Output the [X, Y] coordinate of the center of the cell containing the given text.  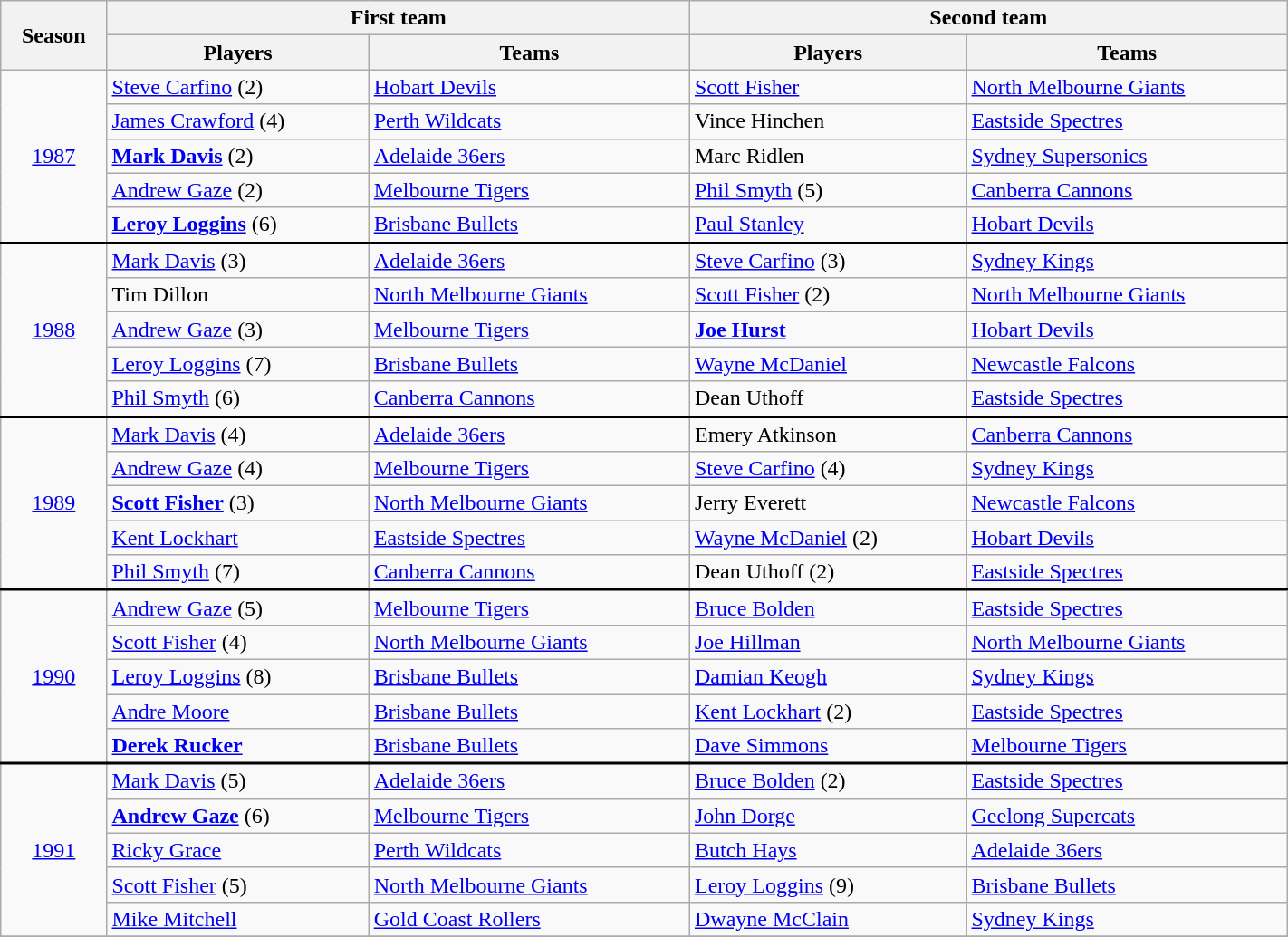
1990 [54, 677]
Dave Simmons [828, 746]
Scott Fisher (2) [828, 295]
Phil Smyth (5) [828, 190]
Kent Lockhart [237, 538]
Andrew Gaze (2) [237, 190]
Bruce Bolden (2) [828, 780]
Steve Carfino (2) [237, 87]
Butch Hays [828, 850]
Joe Hillman [828, 642]
1989 [54, 503]
Phil Smyth (6) [237, 398]
Vince Hinchen [828, 121]
Gold Coast Rollers [529, 919]
Steve Carfino (4) [828, 469]
Emery Atkinson [828, 435]
Leroy Loggins (9) [828, 884]
Jerry Everett [828, 503]
1988 [54, 330]
Andrew Gaze (5) [237, 608]
Tim Dillon [237, 295]
Wayne McDaniel [828, 364]
Scott Fisher (5) [237, 884]
Ricky Grace [237, 850]
Scott Fisher (4) [237, 642]
Geelong Supercats [1127, 816]
Andrew Gaze (4) [237, 469]
Leroy Loggins (8) [237, 676]
Andrew Gaze (3) [237, 330]
Derek Rucker [237, 746]
Dean Uthoff [828, 398]
Andre Moore [237, 711]
Bruce Bolden [828, 608]
Leroy Loggins (6) [237, 225]
First team [399, 18]
Scott Fisher (3) [237, 503]
Paul Stanley [828, 225]
Sydney Supersonics [1127, 156]
Second team [988, 18]
Steve Carfino (3) [828, 261]
Phil Smyth (7) [237, 572]
Scott Fisher [828, 87]
Mark Davis (4) [237, 435]
Dwayne McClain [828, 919]
Kent Lockhart (2) [828, 711]
Mark Davis (2) [237, 156]
Damian Keogh [828, 676]
Mike Mitchell [237, 919]
Marc Ridlen [828, 156]
James Crawford (4) [237, 121]
Joe Hurst [828, 330]
John Dorge [828, 816]
Mark Davis (3) [237, 261]
Season [54, 35]
Wayne McDaniel (2) [828, 538]
Mark Davis (5) [237, 780]
1991 [54, 849]
1987 [54, 156]
Dean Uthoff (2) [828, 572]
Andrew Gaze (6) [237, 816]
Leroy Loggins (7) [237, 364]
